Search for the cell housing the specified text and yield its (x, y) center coordinate. 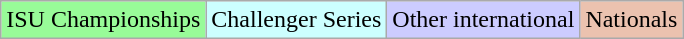
Challenger Series (296, 20)
Nationals (632, 20)
Other international (484, 20)
ISU Championships (104, 20)
